Extract the [X, Y] coordinate from the center of the cell holding the provided text.  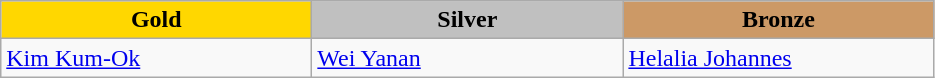
Gold [156, 20]
Silver [468, 20]
Wei Yanan [468, 58]
Kim Kum-Ok [156, 58]
Bronze [778, 20]
Helalia Johannes [778, 58]
